Find where the given text appears and provide that cell's center as (X, Y) coordinate. 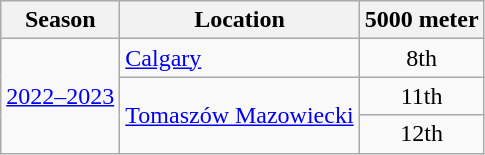
8th (422, 58)
Season (60, 20)
2022–2023 (60, 96)
11th (422, 96)
Tomaszów Mazowiecki (240, 115)
5000 meter (422, 20)
Location (240, 20)
Calgary (240, 58)
12th (422, 134)
